Return (x, y) of the center of cell containing provided text 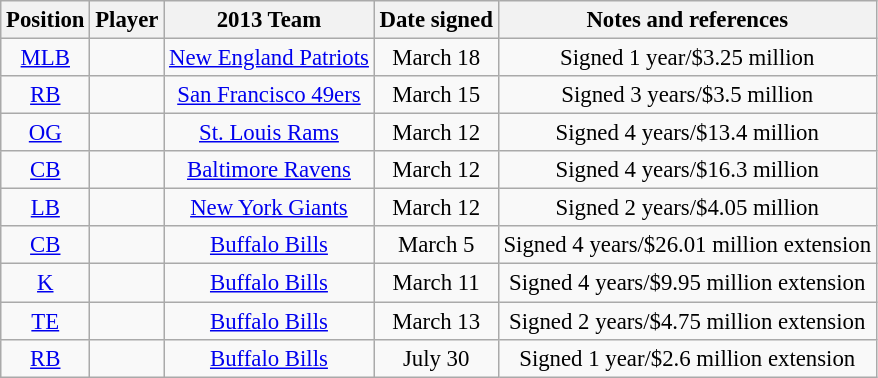
March 18 (436, 58)
Signed 4 years/$16.3 million (687, 170)
Baltimore Ravens (270, 170)
Signed 2 years/$4.75 million extension (687, 321)
July 30 (436, 358)
2013 Team (270, 20)
OG (46, 133)
Signed 3 years/$3.5 million (687, 95)
LB (46, 208)
Player (127, 20)
Position (46, 20)
MLB (46, 58)
March 11 (436, 283)
Signed 1 year/$2.6 million extension (687, 358)
March 15 (436, 95)
K (46, 283)
Signed 4 years/$13.4 million (687, 133)
March 13 (436, 321)
San Francisco 49ers (270, 95)
New York Giants (270, 208)
Signed 1 year/$3.25 million (687, 58)
TE (46, 321)
New England Patriots (270, 58)
Date signed (436, 20)
Signed 4 years/$9.95 million extension (687, 283)
St. Louis Rams (270, 133)
Signed 4 years/$26.01 million extension (687, 245)
Signed 2 years/$4.05 million (687, 208)
Notes and references (687, 20)
March 5 (436, 245)
